Locate the cell with the specified text and output its [X, Y] center coordinate. 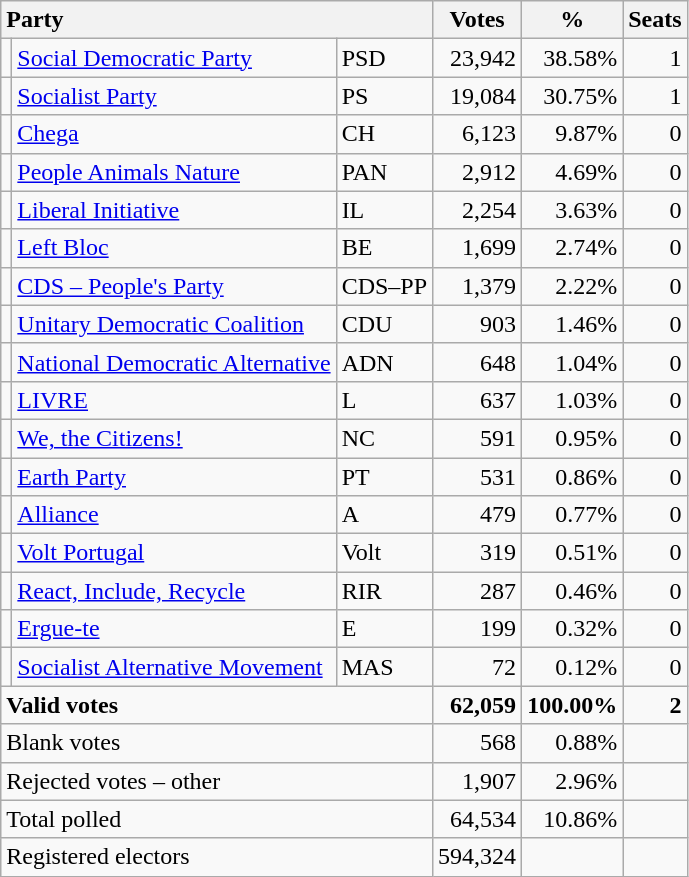
0.77% [572, 515]
CDU [384, 324]
62,059 [478, 705]
64,534 [478, 819]
L [384, 400]
531 [478, 477]
MAS [384, 667]
React, Include, Recycle [174, 591]
Ergue-te [174, 629]
People Animals Nature [174, 172]
4.69% [572, 172]
2.22% [572, 286]
Socialist Alternative Movement [174, 667]
NC [384, 438]
A [384, 515]
6,123 [478, 134]
Left Bloc [174, 248]
0.88% [572, 743]
National Democratic Alternative [174, 362]
568 [478, 743]
0.46% [572, 591]
3.63% [572, 210]
648 [478, 362]
591 [478, 438]
1.03% [572, 400]
E [384, 629]
Volt [384, 553]
1,699 [478, 248]
CH [384, 134]
Rejected votes – other [217, 781]
IL [384, 210]
2,254 [478, 210]
72 [478, 667]
0.95% [572, 438]
594,324 [478, 857]
38.58% [572, 58]
LIVRE [174, 400]
% [572, 20]
1,907 [478, 781]
10.86% [572, 819]
1.04% [572, 362]
23,942 [478, 58]
Total polled [217, 819]
Unitary Democratic Coalition [174, 324]
0.12% [572, 667]
BE [384, 248]
Social Democratic Party [174, 58]
1,379 [478, 286]
PS [384, 96]
ADN [384, 362]
199 [478, 629]
9.87% [572, 134]
479 [478, 515]
100.00% [572, 705]
0.51% [572, 553]
RIR [384, 591]
Liberal Initiative [174, 210]
2.96% [572, 781]
CDS – People's Party [174, 286]
Chega [174, 134]
Blank votes [217, 743]
Party [217, 20]
Valid votes [217, 705]
PSD [384, 58]
Seats [655, 20]
We, the Citizens! [174, 438]
903 [478, 324]
Earth Party [174, 477]
Socialist Party [174, 96]
2 [655, 705]
2.74% [572, 248]
287 [478, 591]
Registered electors [217, 857]
0.86% [572, 477]
Alliance [174, 515]
Votes [478, 20]
CDS–PP [384, 286]
PAN [384, 172]
319 [478, 553]
19,084 [478, 96]
2,912 [478, 172]
Volt Portugal [174, 553]
0.32% [572, 629]
1.46% [572, 324]
637 [478, 400]
PT [384, 477]
30.75% [572, 96]
